Output the (X, Y) coordinate of the center of the cell containing the given text.  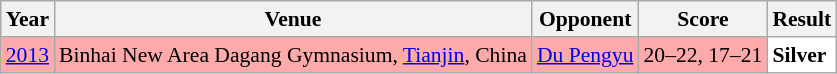
Result (802, 19)
20–22, 17–21 (704, 55)
Binhai New Area Dagang Gymnasium, Tianjin, China (293, 55)
Venue (293, 19)
Du Pengyu (586, 55)
2013 (28, 55)
Year (28, 19)
Opponent (586, 19)
Score (704, 19)
Silver (802, 55)
